From the cell containing the given text, extract its center point as [X, Y] coordinate. 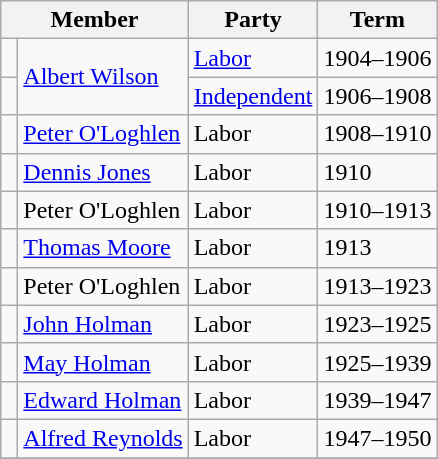
Independent [253, 96]
1925–1939 [378, 362]
1910 [378, 172]
1908–1910 [378, 134]
Albert Wilson [103, 77]
May Holman [103, 362]
Term [378, 20]
1906–1908 [378, 96]
John Holman [103, 324]
Alfred Reynolds [103, 438]
1939–1947 [378, 400]
1913 [378, 248]
1947–1950 [378, 438]
1910–1913 [378, 210]
Thomas Moore [103, 248]
Member [94, 20]
1923–1925 [378, 324]
Edward Holman [103, 400]
Party [253, 20]
Dennis Jones [103, 172]
1904–1906 [378, 58]
1913–1923 [378, 286]
